From the cell containing the given text, extract its center point as [X, Y] coordinate. 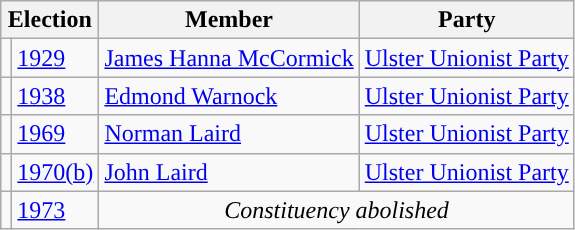
Election [50, 20]
Member [229, 20]
Norman Laird [229, 134]
Edmond Warnock [229, 96]
John Laird [229, 172]
1970(b) [56, 172]
1929 [56, 58]
1969 [56, 134]
1938 [56, 96]
Constituency abolished [336, 210]
Party [466, 20]
James Hanna McCormick [229, 58]
1973 [56, 210]
